From the cell containing the given text, extract its center point as [X, Y] coordinate. 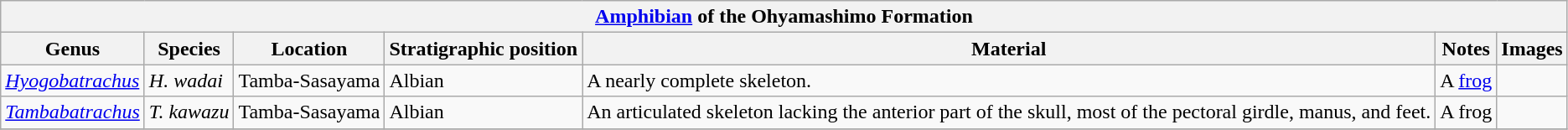
Tambabatrachus [73, 112]
A nearly complete skeleton. [1009, 81]
Images [1532, 49]
Species [189, 49]
An articulated skeleton lacking the anterior part of the skull, most of the pectoral girdle, manus, and feet. [1009, 112]
Material [1009, 49]
Hyogobatrachus [73, 81]
Stratigraphic position [484, 49]
Amphibian of the Ohyamashimo Formation [784, 17]
Notes [1467, 49]
Genus [73, 49]
T. kawazu [189, 112]
Location [309, 49]
H. wadai [189, 81]
